Locate the cell with the specified text and output its (x, y) center coordinate. 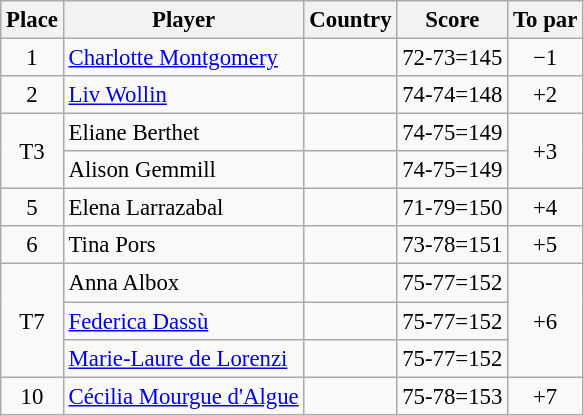
Charlotte Montgomery (184, 58)
Alison Gemmill (184, 170)
To par (546, 20)
Eliane Berthet (184, 133)
+6 (546, 320)
+7 (546, 396)
Player (184, 20)
Elena Larrazabal (184, 208)
Score (452, 20)
74-74=148 (452, 95)
Tina Pors (184, 245)
+3 (546, 152)
Place (32, 20)
72-73=145 (452, 58)
T7 (32, 320)
71-79=150 (452, 208)
Anna Albox (184, 283)
5 (32, 208)
+5 (546, 245)
10 (32, 396)
75-78=153 (452, 396)
+4 (546, 208)
73-78=151 (452, 245)
T3 (32, 152)
Cécilia Mourgue d'Algue (184, 396)
6 (32, 245)
1 (32, 58)
Country (350, 20)
Marie-Laure de Lorenzi (184, 358)
Federica Dassù (184, 321)
Liv Wollin (184, 95)
2 (32, 95)
−1 (546, 58)
+2 (546, 95)
